Pinpoint the cell where the given text exists, returning its [x, y] midpoint coordinate. 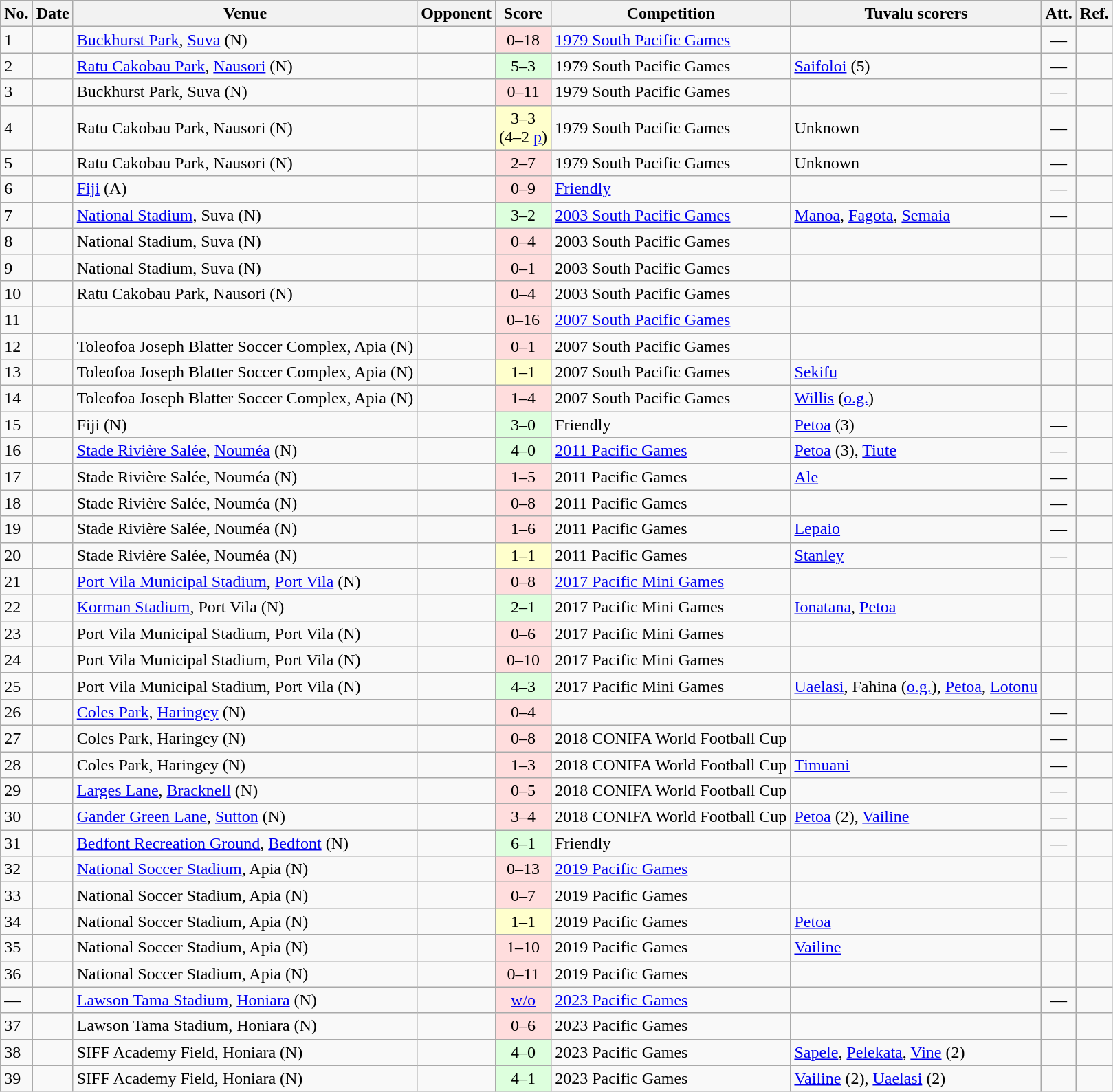
No. [16, 14]
Timuani [916, 765]
Vailine (2), Uaelasi (2) [916, 1078]
32 [16, 869]
Ionatana, Petoa [916, 608]
34 [16, 922]
Att. [1059, 14]
1–6 [524, 529]
0–9 [524, 189]
1–5 [524, 477]
39 [16, 1078]
Competition [671, 14]
20 [16, 555]
2–1 [524, 608]
Opponent [456, 14]
Stanley [916, 555]
33 [16, 895]
3–3(4–2 p) [524, 128]
w/o [524, 1000]
0–13 [524, 869]
0–16 [524, 320]
Uaelasi, Fahina (o.g.), Petoa, Lotonu [916, 686]
19 [16, 529]
Bedfont Recreation Ground, Bedfont (N) [245, 843]
36 [16, 974]
Korman Stadium, Port Vila (N) [245, 608]
0–10 [524, 660]
15 [16, 425]
0–7 [524, 895]
6–1 [524, 843]
Tuvalu scorers [916, 14]
7 [16, 215]
Ale [916, 477]
Willis (o.g.) [916, 399]
Vailine [916, 948]
38 [16, 1052]
0–5 [524, 791]
2 [16, 66]
Gander Green Lane, Sutton (N) [245, 817]
Ref. [1094, 14]
18 [16, 503]
Fiji (N) [245, 425]
14 [16, 399]
11 [16, 320]
3 [16, 92]
27 [16, 738]
3–4 [524, 817]
Petoa [916, 922]
Saifoloi (5) [916, 66]
Sekifu [916, 372]
5 [16, 163]
4–3 [524, 686]
0–18 [524, 40]
Score [524, 14]
3–2 [524, 215]
22 [16, 608]
23 [16, 634]
Petoa (3) [916, 425]
1–4 [524, 399]
25 [16, 686]
Fiji (A) [245, 189]
8 [16, 241]
35 [16, 948]
17 [16, 477]
Date [52, 14]
Venue [245, 14]
28 [16, 765]
13 [16, 372]
29 [16, 791]
30 [16, 817]
Manoa, Fagota, Semaia [916, 215]
Petoa (3), Tiute [916, 451]
5–3 [524, 66]
4 [16, 128]
12 [16, 346]
24 [16, 660]
2–7 [524, 163]
9 [16, 267]
Sapele, Pelekata, Vine (2) [916, 1052]
Petoa (2), Vailine [916, 817]
4–1 [524, 1078]
37 [16, 1026]
1–3 [524, 765]
3–0 [524, 425]
Lepaio [916, 529]
26 [16, 712]
21 [16, 581]
1–10 [524, 948]
6 [16, 189]
10 [16, 293]
16 [16, 451]
1 [16, 40]
Larges Lane, Bracknell (N) [245, 791]
31 [16, 843]
